Detect which cell encompasses the target text, then output its [X, Y] center coordinate. 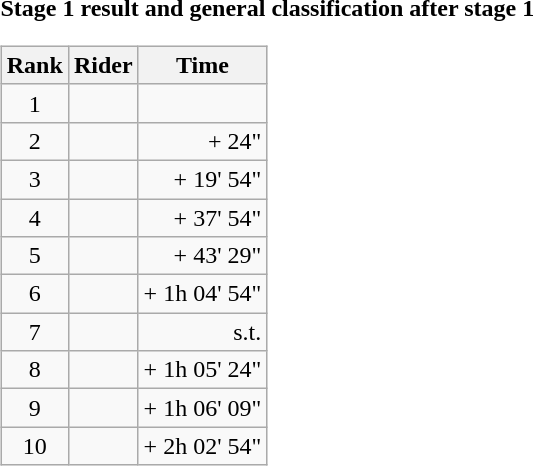
6 [34, 294]
+ 1h 06' 09" [202, 408]
+ 2h 02' 54" [202, 446]
1 [34, 103]
s.t. [202, 332]
Rank [34, 65]
5 [34, 256]
2 [34, 141]
+ 1h 04' 54" [202, 294]
4 [34, 217]
Rider [103, 65]
+ 24" [202, 141]
8 [34, 370]
9 [34, 408]
10 [34, 446]
+ 1h 05' 24" [202, 370]
+ 19' 54" [202, 179]
+ 37' 54" [202, 217]
7 [34, 332]
Time [202, 65]
3 [34, 179]
+ 43' 29" [202, 256]
